Determine the [x, y] coordinate at the center of the cell enclosing the given text.  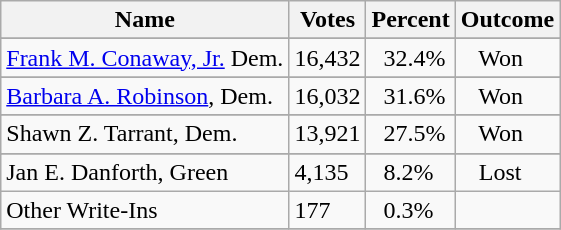
Lost [507, 172]
31.6% [410, 96]
Barbara A. Robinson, Dem. [145, 96]
27.5% [410, 134]
Frank M. Conaway, Jr. Dem. [145, 58]
13,921 [328, 134]
Jan E. Danforth, Green [145, 172]
16,432 [328, 58]
Outcome [507, 20]
Other Write-Ins [145, 210]
Shawn Z. Tarrant, Dem. [145, 134]
8.2% [410, 172]
Votes [328, 20]
0.3% [410, 210]
16,032 [328, 96]
4,135 [328, 172]
Name [145, 20]
Percent [410, 20]
32.4% [410, 58]
177 [328, 210]
